Identify which cell holds the provided text, then report its (x, y) central coordinate. 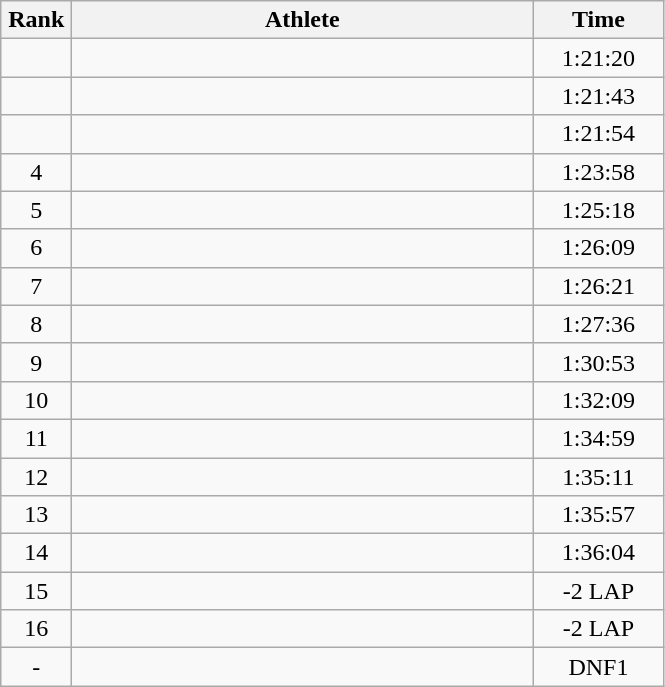
5 (36, 210)
4 (36, 172)
1:27:36 (598, 324)
13 (36, 515)
1:35:11 (598, 477)
DNF1 (598, 667)
1:36:04 (598, 553)
1:30:53 (598, 362)
1:23:58 (598, 172)
9 (36, 362)
15 (36, 591)
1:21:43 (598, 96)
16 (36, 629)
1:25:18 (598, 210)
1:32:09 (598, 400)
11 (36, 438)
7 (36, 286)
6 (36, 248)
12 (36, 477)
Rank (36, 20)
14 (36, 553)
10 (36, 400)
1:21:20 (598, 58)
Time (598, 20)
1:26:09 (598, 248)
1:26:21 (598, 286)
8 (36, 324)
1:21:54 (598, 134)
1:35:57 (598, 515)
Athlete (302, 20)
- (36, 667)
1:34:59 (598, 438)
